Determine the [x, y] coordinate at the center of the cell enclosing the given text.  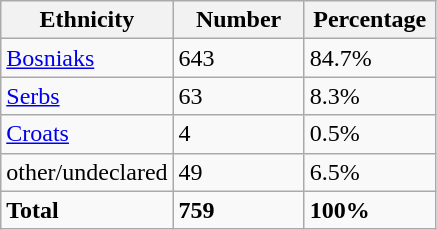
other/undeclared [87, 172]
0.5% [370, 134]
Number [238, 20]
643 [238, 58]
4 [238, 134]
Serbs [87, 96]
Total [87, 210]
Croats [87, 134]
49 [238, 172]
8.3% [370, 96]
759 [238, 210]
Percentage [370, 20]
Ethnicity [87, 20]
100% [370, 210]
Bosniaks [87, 58]
84.7% [370, 58]
6.5% [370, 172]
63 [238, 96]
